Scan for the cell matching the given text and deliver its (x, y) coordinate at center. 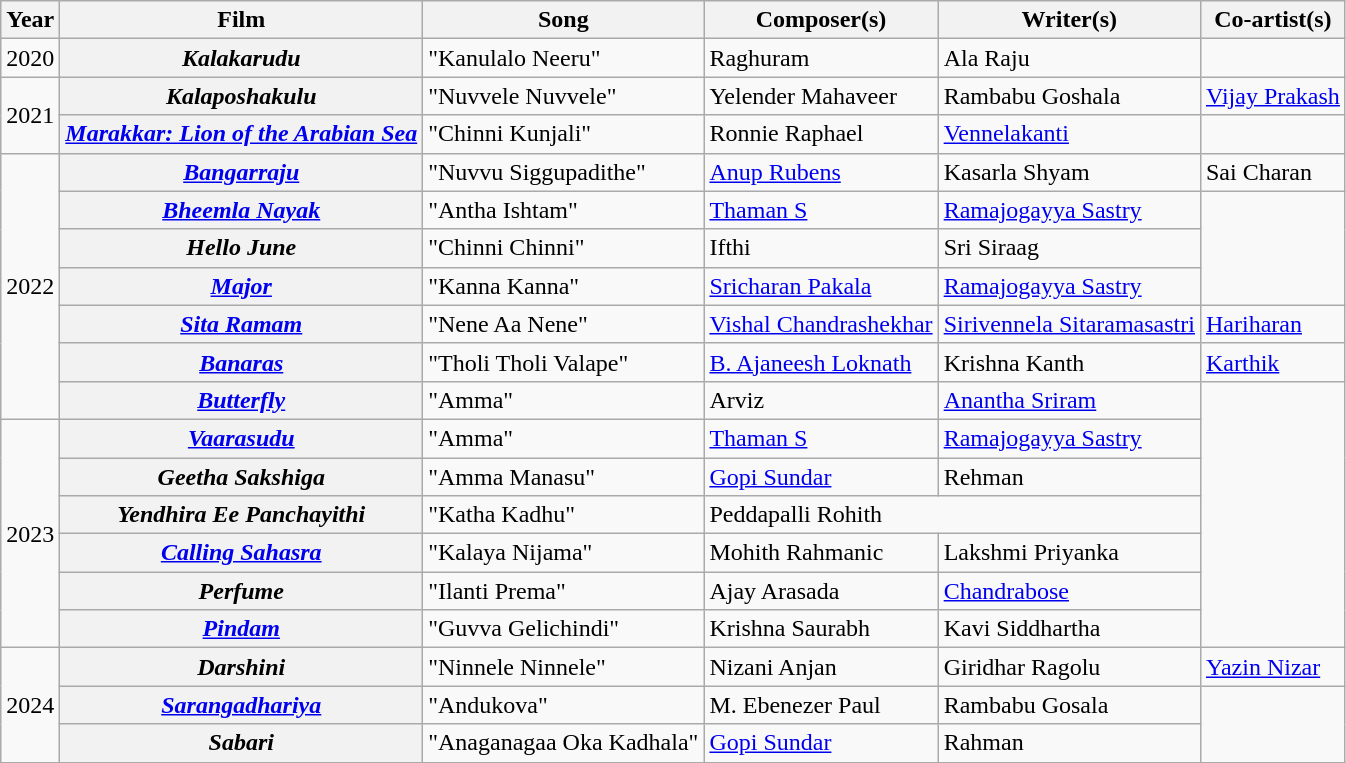
Year (30, 20)
Ronnie Raphael (821, 134)
Ifthi (821, 248)
Vennelakanti (1069, 134)
2021 (30, 115)
"Ilanti Prema" (564, 591)
Banaras (242, 362)
Mohith Rahmanic (821, 553)
Yelender Mahaveer (821, 96)
Sirivennela Sitaramasastri (1069, 324)
M. Ebenezer Paul (821, 705)
2023 (30, 533)
"Amma Manasu" (564, 477)
Butterfly (242, 400)
"Nene Aa Nene" (564, 324)
Vijay Prakash (1272, 96)
Krishna Saurabh (821, 629)
Rehman (1069, 477)
"Ninnele Ninnele" (564, 667)
"Kalaya Nijama" (564, 553)
2020 (30, 58)
Rambabu Goshala (1069, 96)
Sarangadhariya (242, 705)
"Tholi Tholi Valape" (564, 362)
Hello June (242, 248)
Bheemla Nayak (242, 210)
Geetha Sakshiga (242, 477)
Sabari (242, 743)
Kasarla Shyam (1069, 172)
"Chinni Chinni" (564, 248)
Darshini (242, 667)
Calling Sahasra (242, 553)
Film (242, 20)
2022 (30, 286)
"Kanna Kanna" (564, 286)
Vishal Chandrashekhar (821, 324)
Giridhar Ragolu (1069, 667)
Writer(s) (1069, 20)
Peddapalli Rohith (952, 515)
Sai Charan (1272, 172)
"Antha Ishtam" (564, 210)
Major (242, 286)
"Kanulalo Neeru" (564, 58)
"Guvva Gelichindi" (564, 629)
Yendhira Ee Panchayithi (242, 515)
"Nuvvele Nuvvele" (564, 96)
"Chinni Kunjali" (564, 134)
Lakshmi Priyanka (1069, 553)
Vaarasudu (242, 438)
Co-artist(s) (1272, 20)
Composer(s) (821, 20)
Ala Raju (1069, 58)
Rambabu Gosala (1069, 705)
Ajay Arasada (821, 591)
Pindam (242, 629)
Kalaposhakulu (242, 96)
Kavi Siddhartha (1069, 629)
Chandrabose (1069, 591)
"Anaganagaa Oka Kadhala" (564, 743)
"Katha Kadhu" (564, 515)
Karthik (1272, 362)
Nizani Anjan (821, 667)
Kalakarudu (242, 58)
B. Ajaneesh Loknath (821, 362)
Anantha Sriram (1069, 400)
Rahman (1069, 743)
Marakkar: Lion of the Arabian Sea (242, 134)
Raghuram (821, 58)
Sri Siraag (1069, 248)
2024 (30, 705)
Arviz (821, 400)
Bangarraju (242, 172)
Krishna Kanth (1069, 362)
Sita Ramam (242, 324)
Anup Rubens (821, 172)
Yazin Nizar (1272, 667)
Hariharan (1272, 324)
Perfume (242, 591)
Sricharan Pakala (821, 286)
"Andukova" (564, 705)
Song (564, 20)
"Nuvvu Siggupadithe" (564, 172)
